Search for the cell housing the specified text and yield its (x, y) center coordinate. 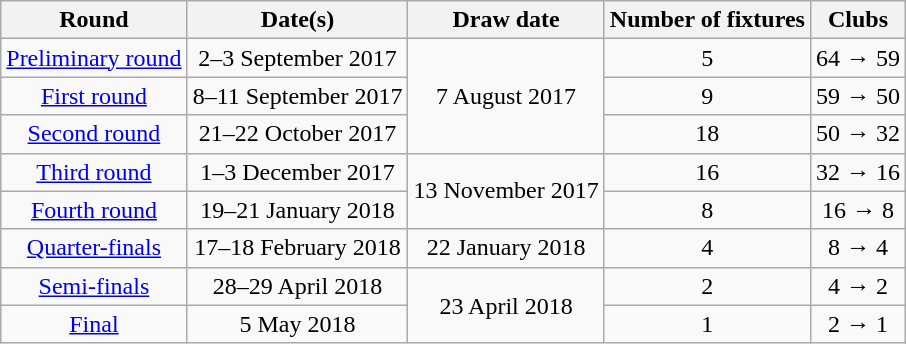
Final (94, 324)
18 (707, 134)
13 November 2017 (506, 191)
Clubs (858, 20)
59 → 50 (858, 96)
1 (707, 324)
9 (707, 96)
Third round (94, 172)
8 (707, 210)
23 April 2018 (506, 305)
8–11 September 2017 (298, 96)
5 (707, 58)
50 → 32 (858, 134)
21–22 October 2017 (298, 134)
2 (707, 286)
7 August 2017 (506, 96)
8 → 4 (858, 248)
Round (94, 20)
2 → 1 (858, 324)
64 → 59 (858, 58)
Draw date (506, 20)
First round (94, 96)
17–18 February 2018 (298, 248)
Number of fixtures (707, 20)
Semi-finals (94, 286)
28–29 April 2018 (298, 286)
Preliminary round (94, 58)
Date(s) (298, 20)
4 → 2 (858, 286)
Second round (94, 134)
16 (707, 172)
19–21 January 2018 (298, 210)
Quarter-finals (94, 248)
32 → 16 (858, 172)
16 → 8 (858, 210)
5 May 2018 (298, 324)
4 (707, 248)
22 January 2018 (506, 248)
2–3 September 2017 (298, 58)
Fourth round (94, 210)
1–3 December 2017 (298, 172)
